Output the (X, Y) coordinate of the center of the cell containing the given text.  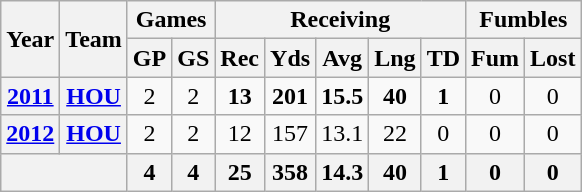
157 (290, 134)
Receiving (340, 20)
201 (290, 96)
Avg (342, 58)
Lost (553, 58)
22 (395, 134)
Fumbles (524, 20)
25 (240, 172)
Games (170, 20)
Team (94, 39)
2012 (30, 134)
Fum (496, 58)
12 (240, 134)
14.3 (342, 172)
Year (30, 39)
Rec (240, 58)
GS (194, 58)
13.1 (342, 134)
2011 (30, 96)
358 (290, 172)
Lng (395, 58)
TD (443, 58)
Yds (290, 58)
GP (149, 58)
13 (240, 96)
15.5 (342, 96)
